Scan for the cell matching the given text and deliver its (X, Y) coordinate at center. 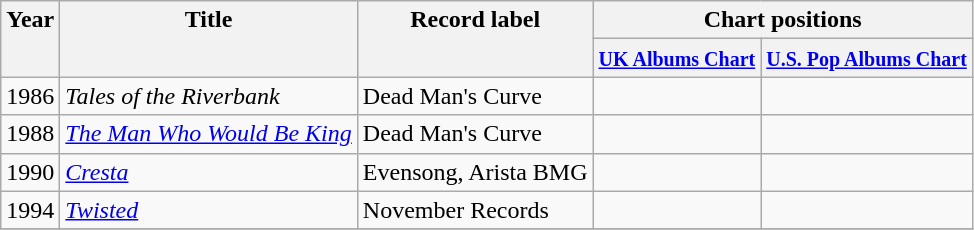
U.S. Pop Albums Chart (867, 58)
Evensong, Arista BMG (475, 172)
1986 (30, 96)
1988 (30, 134)
Year (30, 39)
The Man Who Would Be King (208, 134)
Chart positions (782, 20)
1990 (30, 172)
1994 (30, 210)
Tales of the Riverbank (208, 96)
Twisted (208, 210)
UK Albums Chart (677, 58)
Record label (475, 39)
Title (208, 39)
Cresta (208, 172)
November Records (475, 210)
